Extract the (X, Y) coordinate from the center of the cell holding the provided text.  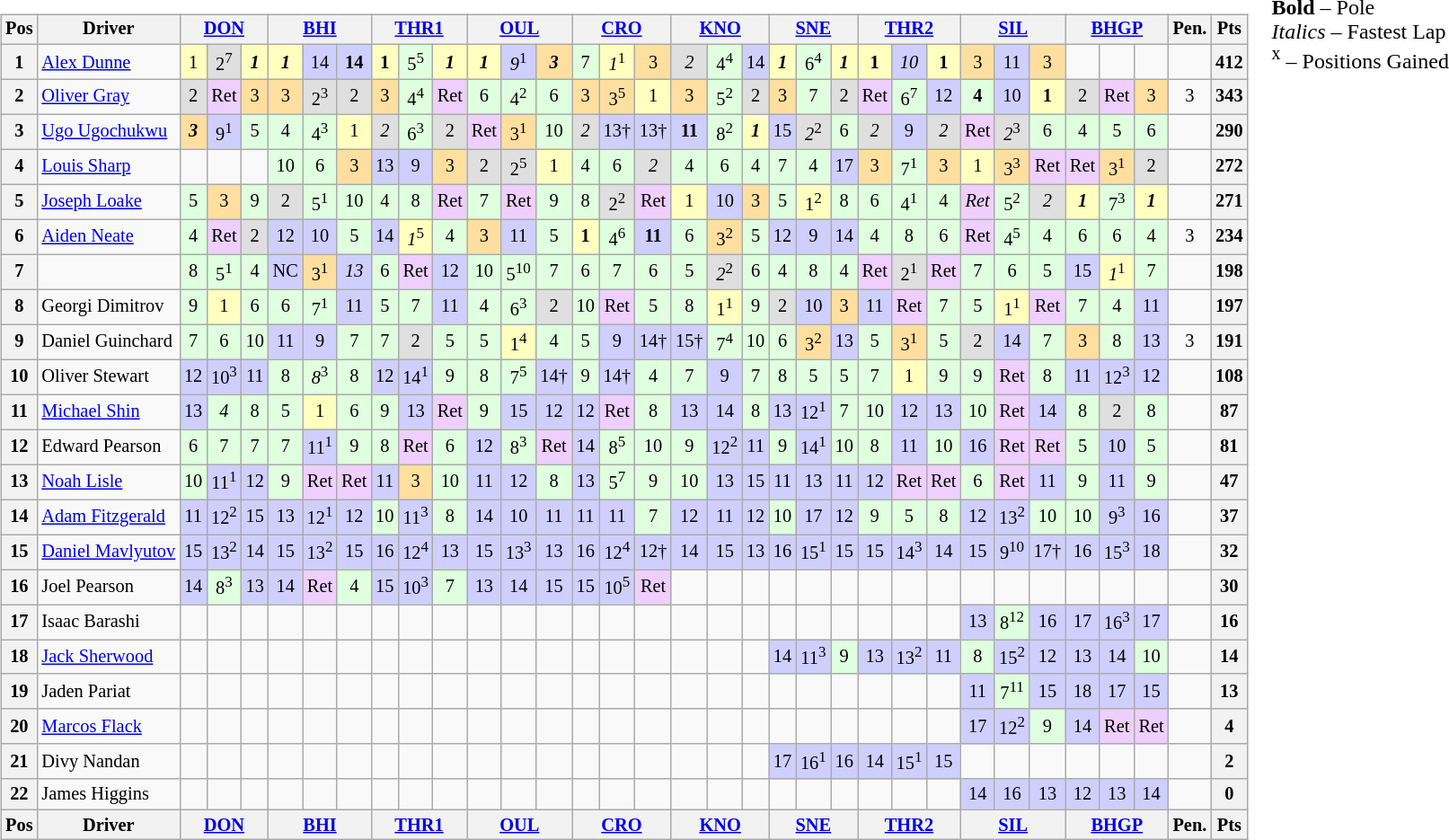
Ugo Ugochukwu (108, 131)
143 (909, 552)
27 (225, 61)
Noah Lisle (108, 482)
Joel Pearson (108, 588)
Edward Pearson (108, 447)
55 (415, 61)
161 (814, 762)
NC (286, 271)
47 (1229, 482)
Joseph Loake (108, 201)
Oliver Gray (108, 97)
711 (1012, 692)
42 (519, 97)
Daniel Mavlyutov (108, 552)
25 (519, 167)
197 (1229, 307)
153 (1118, 552)
20 (19, 726)
198 (1229, 271)
Marcos Flack (108, 726)
Isaac Barashi (108, 622)
163 (1118, 622)
234 (1229, 237)
James Higgins (108, 794)
41 (909, 201)
Georgi Dimitrov (108, 307)
510 (519, 271)
Adam Fitzgerald (108, 517)
152 (1012, 658)
85 (617, 447)
272 (1229, 167)
35 (617, 97)
15† (689, 341)
271 (1229, 201)
412 (1229, 61)
910 (1012, 552)
191 (1229, 341)
Oliver Stewart (108, 377)
290 (1229, 131)
Aiden Neate (108, 237)
57 (617, 482)
Alex Dunne (108, 61)
812 (1012, 622)
108 (1229, 377)
93 (1118, 517)
74 (724, 341)
43 (320, 131)
30 (1229, 588)
343 (1229, 97)
37 (1229, 517)
17† (1047, 552)
Jack Sherwood (108, 658)
67 (909, 97)
45 (1012, 237)
87 (1229, 411)
Divy Nandan (108, 762)
82 (724, 131)
Daniel Guinchard (108, 341)
81 (1229, 447)
75 (519, 377)
123 (1118, 377)
19 (19, 692)
Jaden Pariat (108, 692)
0 (1229, 794)
46 (617, 237)
64 (814, 61)
33 (1012, 167)
133 (519, 552)
Louis Sharp (108, 167)
105 (617, 588)
12† (653, 552)
73 (1118, 201)
Michael Shin (108, 411)
